From the cell containing the given text, extract its center point as [x, y] coordinate. 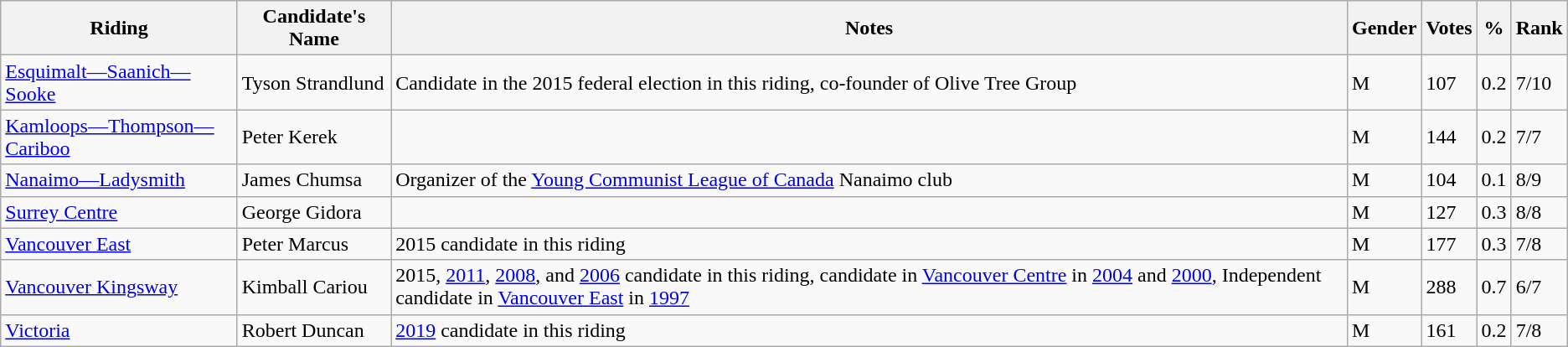
Peter Marcus [313, 244]
Peter Kerek [313, 137]
2019 candidate in this riding [869, 330]
7/10 [1540, 82]
George Gidora [313, 212]
James Chumsa [313, 180]
% [1494, 28]
Robert Duncan [313, 330]
Surrey Centre [119, 212]
127 [1449, 212]
Riding [119, 28]
Notes [869, 28]
Kamloops—Thompson—Cariboo [119, 137]
177 [1449, 244]
2015 candidate in this riding [869, 244]
8/9 [1540, 180]
Vancouver Kingsway [119, 287]
Tyson Strandlund [313, 82]
Esquimalt—Saanich—Sooke [119, 82]
Candidate in the 2015 federal election in this riding, co-founder of Olive Tree Group [869, 82]
8/8 [1540, 212]
0.7 [1494, 287]
2015, 2011, 2008, and 2006 candidate in this riding, candidate in Vancouver Centre in 2004 and 2000, Independent candidate in Vancouver East in 1997 [869, 287]
6/7 [1540, 287]
Vancouver East [119, 244]
161 [1449, 330]
Victoria [119, 330]
7/7 [1540, 137]
Kimball Cariou [313, 287]
107 [1449, 82]
104 [1449, 180]
0.1 [1494, 180]
Nanaimo—Ladysmith [119, 180]
Gender [1384, 28]
Rank [1540, 28]
288 [1449, 287]
Votes [1449, 28]
144 [1449, 137]
Candidate's Name [313, 28]
Organizer of the Young Communist League of Canada Nanaimo club [869, 180]
